Find where the given text appears and provide that cell's center as (x, y) coordinate. 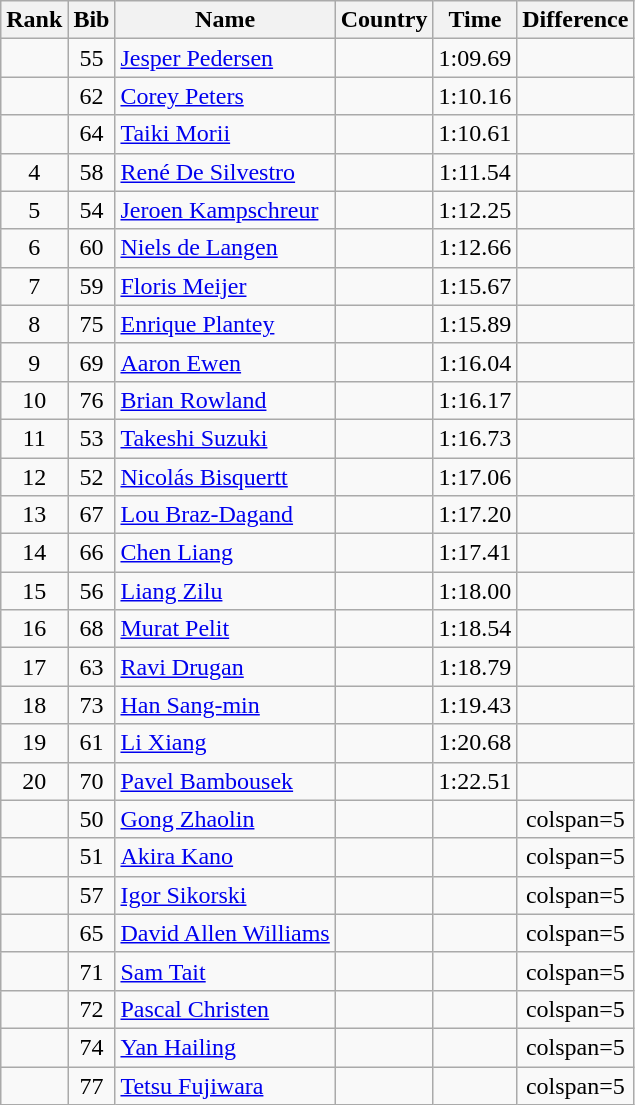
9 (34, 362)
67 (92, 515)
62 (92, 96)
57 (92, 895)
Nicolás Bisquertt (225, 477)
Pascal Christen (225, 1009)
Country (384, 20)
18 (34, 705)
Yan Hailing (225, 1047)
1:18.54 (475, 629)
20 (34, 781)
16 (34, 629)
Enrique Plantey (225, 324)
65 (92, 933)
Niels de Langen (225, 248)
55 (92, 58)
Sam Tait (225, 971)
1:16.17 (475, 400)
68 (92, 629)
1:15.89 (475, 324)
15 (34, 591)
Difference (576, 20)
Jeroen Kampschreur (225, 210)
1:12.25 (475, 210)
1:17.06 (475, 477)
Han Sang-min (225, 705)
1:10.61 (475, 134)
6 (34, 248)
David Allen Williams (225, 933)
René De Silvestro (225, 172)
74 (92, 1047)
56 (92, 591)
5 (34, 210)
1:12.66 (475, 248)
71 (92, 971)
Gong Zhaolin (225, 819)
73 (92, 705)
1:16.73 (475, 438)
53 (92, 438)
Murat Pelit (225, 629)
66 (92, 553)
Liang Zilu (225, 591)
Floris Meijer (225, 286)
13 (34, 515)
58 (92, 172)
69 (92, 362)
Tetsu Fujiwara (225, 1085)
Aaron Ewen (225, 362)
Name (225, 20)
1:15.67 (475, 286)
1:18.79 (475, 667)
Brian Rowland (225, 400)
12 (34, 477)
63 (92, 667)
Takeshi Suzuki (225, 438)
Jesper Pedersen (225, 58)
1:17.20 (475, 515)
60 (92, 248)
Li Xiang (225, 743)
59 (92, 286)
Akira Kano (225, 857)
52 (92, 477)
11 (34, 438)
1:20.68 (475, 743)
76 (92, 400)
1:22.51 (475, 781)
Time (475, 20)
8 (34, 324)
Pavel Bambousek (225, 781)
Ravi Drugan (225, 667)
64 (92, 134)
Rank (34, 20)
10 (34, 400)
50 (92, 819)
19 (34, 743)
1:09.69 (475, 58)
1:18.00 (475, 591)
Lou Braz-Dagand (225, 515)
4 (34, 172)
54 (92, 210)
1:10.16 (475, 96)
Corey Peters (225, 96)
1:19.43 (475, 705)
1:16.04 (475, 362)
Taiki Morii (225, 134)
14 (34, 553)
Igor Sikorski (225, 895)
1:11.54 (475, 172)
7 (34, 286)
Bib (92, 20)
77 (92, 1085)
72 (92, 1009)
Chen Liang (225, 553)
61 (92, 743)
1:17.41 (475, 553)
75 (92, 324)
51 (92, 857)
17 (34, 667)
70 (92, 781)
